Pinpoint the cell where the given text exists, returning its (x, y) midpoint coordinate. 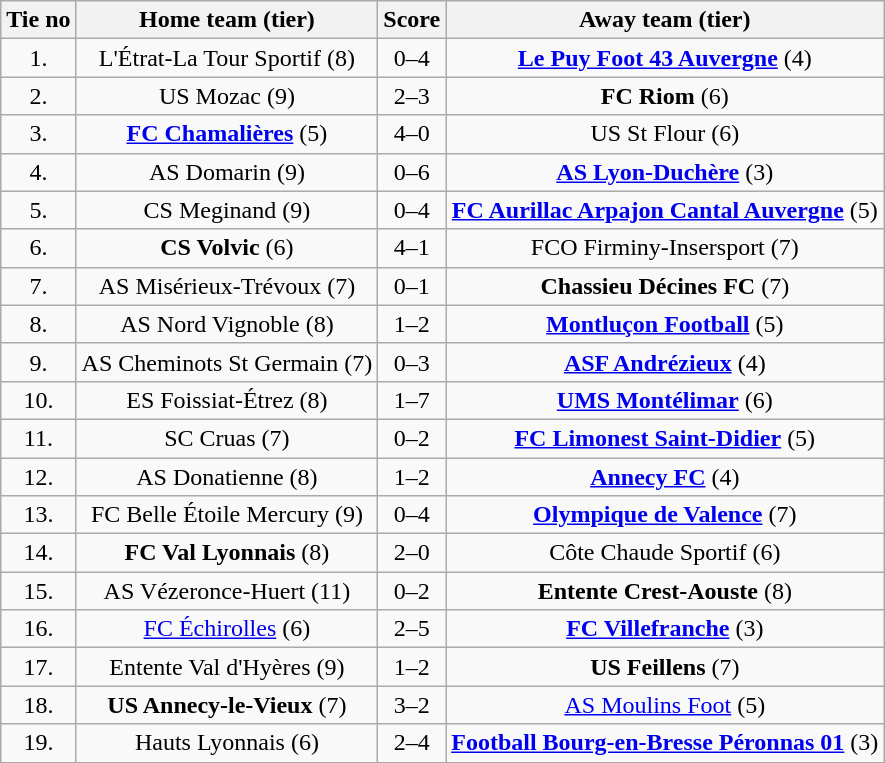
CS Meginand (9) (227, 210)
17. (38, 667)
Away team (tier) (665, 20)
4–1 (412, 248)
Olympique de Valence (7) (665, 515)
4–0 (412, 134)
14. (38, 553)
FC Val Lyonnais (8) (227, 553)
1–7 (412, 400)
FCO Firminy-Insersport (7) (665, 248)
0–3 (412, 362)
AS Donatienne (8) (227, 477)
2–3 (412, 96)
7. (38, 286)
FC Villefranche (3) (665, 629)
2. (38, 96)
ES Foissiat-Étrez (8) (227, 400)
US Feillens (7) (665, 667)
Côte Chaude Sportif (6) (665, 553)
13. (38, 515)
UMS Montélimar (6) (665, 400)
L'Étrat-La Tour Sportif (8) (227, 58)
AS Moulins Foot (5) (665, 705)
10. (38, 400)
Entente Crest-Aouste (8) (665, 591)
Score (412, 20)
3–2 (412, 705)
Le Puy Foot 43 Auvergne (4) (665, 58)
FC Riom (6) (665, 96)
16. (38, 629)
FC Aurillac Arpajon Cantal Auvergne (5) (665, 210)
19. (38, 743)
Home team (tier) (227, 20)
FC Belle Étoile Mercury (9) (227, 515)
AS Vézeronce-Huert (11) (227, 591)
AS Domarin (9) (227, 172)
15. (38, 591)
18. (38, 705)
12. (38, 477)
US Mozac (9) (227, 96)
8. (38, 324)
Annecy FC (4) (665, 477)
11. (38, 438)
US St Flour (6) (665, 134)
AS Cheminots St Germain (7) (227, 362)
CS Volvic (6) (227, 248)
1. (38, 58)
Hauts Lyonnais (6) (227, 743)
0–6 (412, 172)
FC Chamalières (5) (227, 134)
AS Lyon-Duchère (3) (665, 172)
ASF Andrézieux (4) (665, 362)
Football Bourg-en-Bresse Péronnas 01 (3) (665, 743)
AS Misérieux-Trévoux (7) (227, 286)
2–4 (412, 743)
FC Échirolles (6) (227, 629)
FC Limonest Saint-Didier (5) (665, 438)
9. (38, 362)
Montluçon Football (5) (665, 324)
SC Cruas (7) (227, 438)
Entente Val d'Hyères (9) (227, 667)
AS Nord Vignoble (8) (227, 324)
5. (38, 210)
3. (38, 134)
6. (38, 248)
2–0 (412, 553)
0–1 (412, 286)
2–5 (412, 629)
Tie no (38, 20)
Chassieu Décines FC (7) (665, 286)
4. (38, 172)
US Annecy-le-Vieux (7) (227, 705)
